Identify which cell holds the provided text, then report its (x, y) central coordinate. 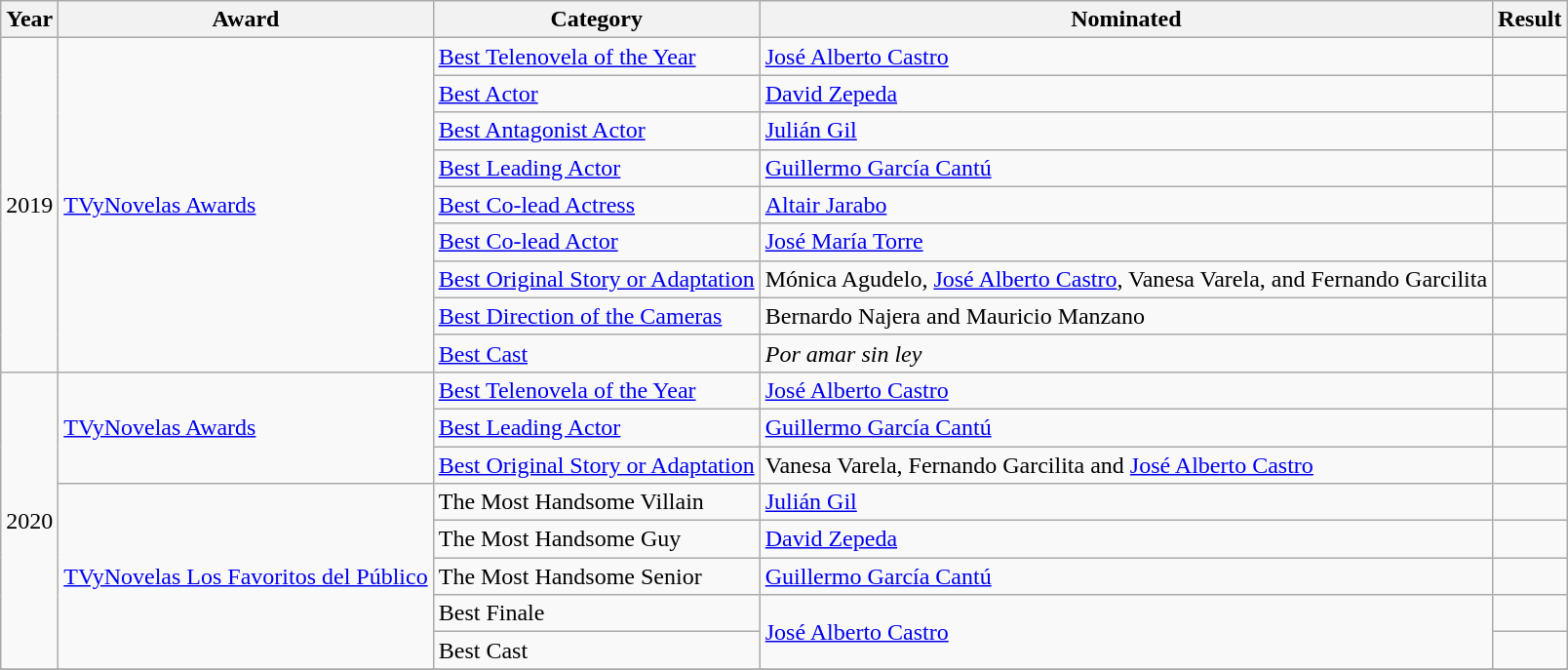
Vanesa Varela, Fernando Garcilita and José Alberto Castro (1125, 465)
Bernardo Najera and Mauricio Manzano (1125, 316)
Altair Jarabo (1125, 205)
The Most Handsome Guy (597, 539)
Best Actor (597, 94)
Best Finale (597, 613)
Nominated (1125, 20)
The Most Handsome Senior (597, 576)
Result (1530, 20)
Por amar sin ley (1125, 353)
2020 (29, 520)
Best Co-lead Actor (597, 242)
Mónica Agudelo, José Alberto Castro, Vanesa Varela, and Fernando Garcilita (1125, 279)
Best Co-lead Actress (597, 205)
Best Direction of the Cameras (597, 316)
Best Antagonist Actor (597, 131)
Year (29, 20)
TVyNovelas Los Favoritos del Público (246, 576)
2019 (29, 205)
José María Torre (1125, 242)
The Most Handsome Villain (597, 502)
Category (597, 20)
Award (246, 20)
